Scan for the cell matching the given text and deliver its (x, y) coordinate at center. 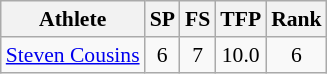
TFP (240, 19)
Athlete (73, 19)
SP (162, 19)
Rank (296, 19)
Steven Cousins (73, 55)
10.0 (240, 55)
FS (198, 19)
7 (198, 55)
